Pinpoint the cell where the given text exists, returning its (X, Y) midpoint coordinate. 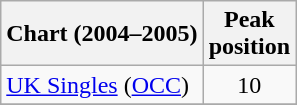
Chart (2004–2005) (102, 34)
10 (249, 85)
UK Singles (OCC) (102, 85)
Peakposition (249, 34)
